Locate the cell with the specified text and output its (x, y) center coordinate. 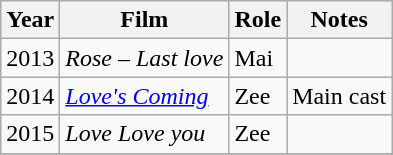
Main cast (340, 96)
Year (30, 20)
Rose – Last love (144, 58)
Film (144, 20)
Love Love you (144, 134)
Role (258, 20)
Notes (340, 20)
2014 (30, 96)
Mai (258, 58)
2015 (30, 134)
Love's Coming (144, 96)
2013 (30, 58)
